Return the [X, Y] coordinate for the center point of the cell that contains the specified text.  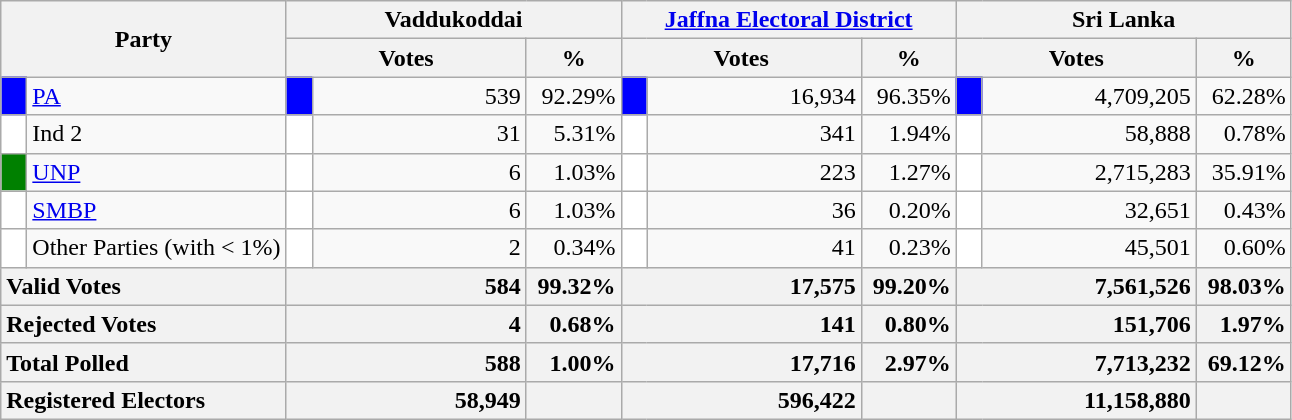
Sri Lanka [1124, 20]
2,715,283 [1089, 172]
92.29% [574, 96]
7,561,526 [1076, 286]
Other Parties (with < 1%) [156, 248]
17,716 [741, 362]
1.94% [908, 134]
Ind 2 [156, 134]
17,575 [741, 286]
PA [156, 96]
0.60% [1244, 248]
0.34% [574, 248]
16,934 [754, 96]
SMBP [156, 210]
1.97% [1244, 324]
32,651 [1089, 210]
2 [419, 248]
31 [419, 134]
4,709,205 [1089, 96]
UNP [156, 172]
0.20% [908, 210]
341 [754, 134]
539 [419, 96]
45,501 [1089, 248]
Valid Votes [144, 286]
99.32% [574, 286]
Registered Electors [144, 400]
99.20% [908, 286]
96.35% [908, 96]
588 [406, 362]
5.31% [574, 134]
223 [754, 172]
Vaddukoddai [454, 20]
98.03% [1244, 286]
0.78% [1244, 134]
58,888 [1089, 134]
Total Polled [144, 362]
596,422 [741, 400]
2.97% [908, 362]
584 [406, 286]
41 [754, 248]
0.80% [908, 324]
4 [406, 324]
0.23% [908, 248]
7,713,232 [1076, 362]
0.43% [1244, 210]
Jaffna Electoral District [788, 20]
62.28% [1244, 96]
151,706 [1076, 324]
0.68% [574, 324]
1.27% [908, 172]
69.12% [1244, 362]
35.91% [1244, 172]
Party [144, 39]
36 [754, 210]
141 [741, 324]
58,949 [406, 400]
11,158,880 [1076, 400]
Rejected Votes [144, 324]
1.00% [574, 362]
